Identify which cell holds the provided text, then report its (x, y) central coordinate. 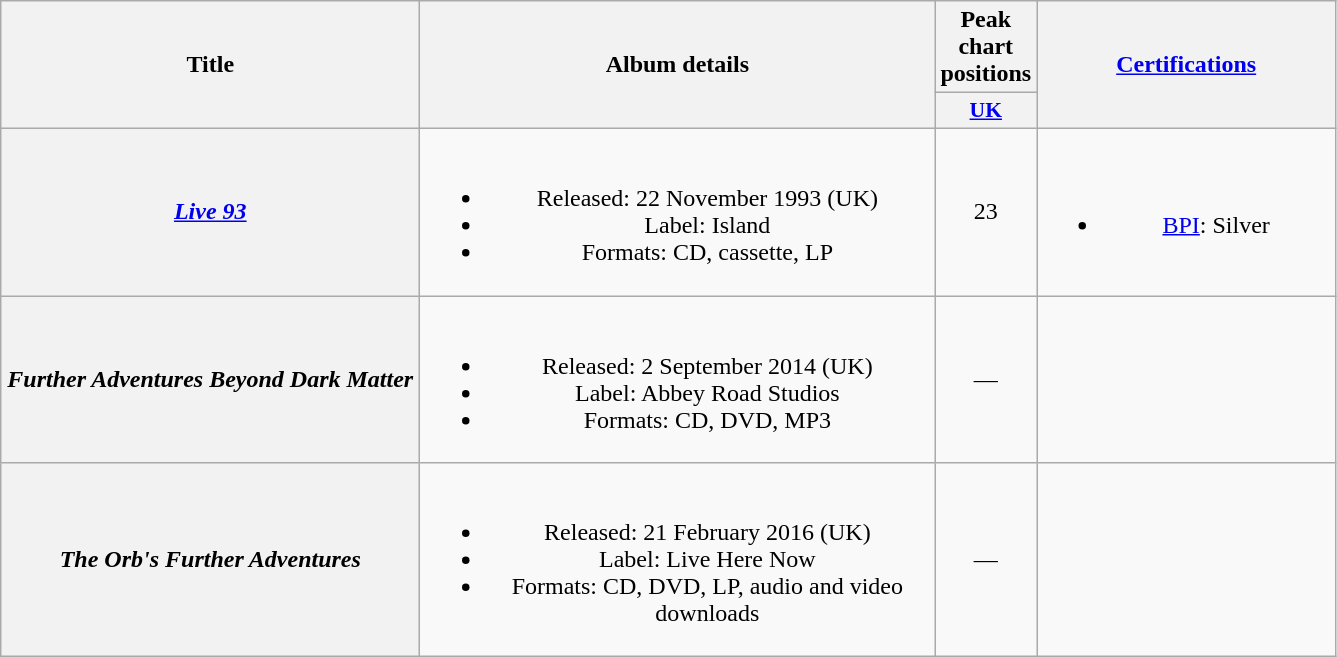
The Orb's Further Adventures (210, 560)
Certifications (1186, 65)
Released: 2 September 2014 (UK)Label: Abbey Road StudiosFormats: CD, DVD, MP3 (678, 380)
BPI: Silver (1186, 212)
UK (986, 111)
Album details (678, 65)
Live 93 (210, 212)
Further Adventures Beyond Dark Matter (210, 380)
Title (210, 65)
Released: 22 November 1993 (UK)Label: IslandFormats: CD, cassette, LP (678, 212)
Released: 21 February 2016 (UK)Label: Live Here NowFormats: CD, DVD, LP, audio and video downloads (678, 560)
Peak chart positions (986, 47)
23 (986, 212)
